Extract the (x, y) coordinate from the center of the cell holding the provided text.  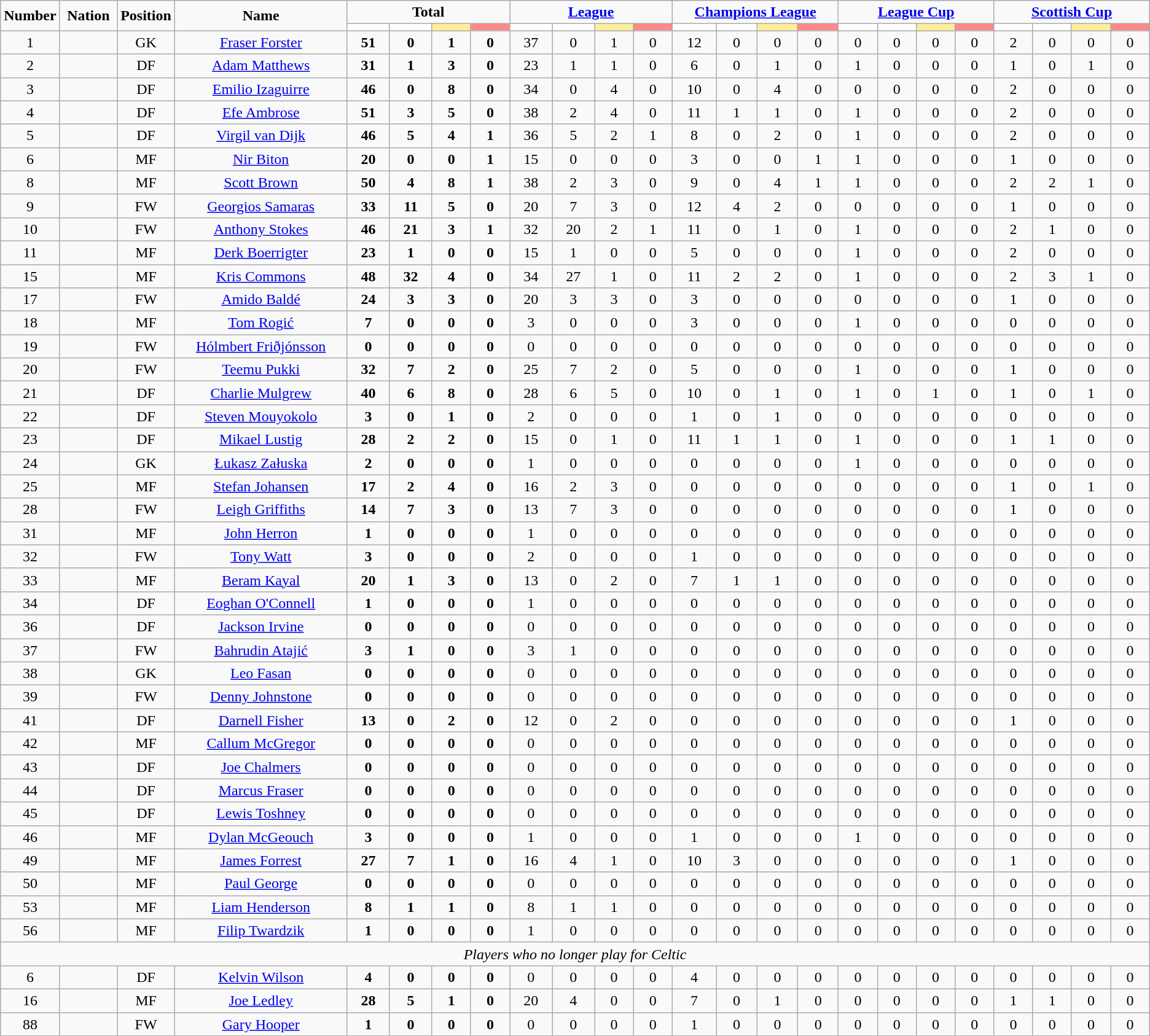
Emilio Izaguirre (260, 89)
Denny Johnstone (260, 697)
43 (30, 767)
Total (429, 12)
14 (369, 510)
Tom Rogić (260, 323)
49 (30, 860)
Mikael Lustig (260, 440)
Nir Biton (260, 159)
Efe Ambrose (260, 112)
53 (30, 907)
Number (30, 16)
Amido Baldé (260, 300)
Anthony Stokes (260, 229)
League Cup (917, 12)
Stefan Johansen (260, 486)
Joe Ledley (260, 1000)
Steven Mouyokolo (260, 416)
Adam Matthews (260, 66)
Position (146, 16)
42 (30, 744)
Filip Twardzik (260, 930)
Marcus Fraser (260, 790)
Liam Henderson (260, 907)
Tony Watt (260, 556)
Scottish Cup (1071, 12)
Kelvin Wilson (260, 977)
Gary Hooper (260, 1024)
Name (260, 16)
James Forrest (260, 860)
Darnell Fisher (260, 720)
Leigh Griffiths (260, 510)
Paul George (260, 884)
Bahrudin Atajić (260, 650)
56 (30, 930)
John Herron (260, 533)
Virgil van Dijk (260, 136)
88 (30, 1024)
League (591, 12)
40 (369, 393)
Łukasz Załuska (260, 463)
Dylan McGeouch (260, 837)
Callum McGregor (260, 744)
41 (30, 720)
Joe Chalmers (260, 767)
Teemu Pukki (260, 370)
22 (30, 416)
Derk Boerrigter (260, 252)
39 (30, 697)
Eoghan O'Connell (260, 603)
48 (369, 276)
Georgios Samaras (260, 206)
Nation (88, 16)
45 (30, 814)
Fraser Forster (260, 42)
Players who no longer play for Celtic (575, 954)
Charlie Mulgrew (260, 393)
18 (30, 323)
Lewis Toshney (260, 814)
44 (30, 790)
Leo Fasan (260, 674)
Champions League (756, 12)
Beram Kayal (260, 580)
Jackson Irvine (260, 626)
19 (30, 346)
Scott Brown (260, 182)
Kris Commons (260, 276)
Hólmbert Friðjónsson (260, 346)
